Return [x, y] of the center of cell containing provided text 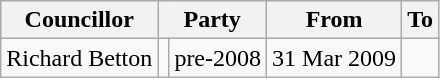
Party [212, 20]
Councillor [80, 20]
To [420, 20]
Richard Betton [80, 58]
pre-2008 [218, 58]
31 Mar 2009 [334, 58]
From [334, 20]
